Find where the given text appears and provide that cell's center as [x, y] coordinate. 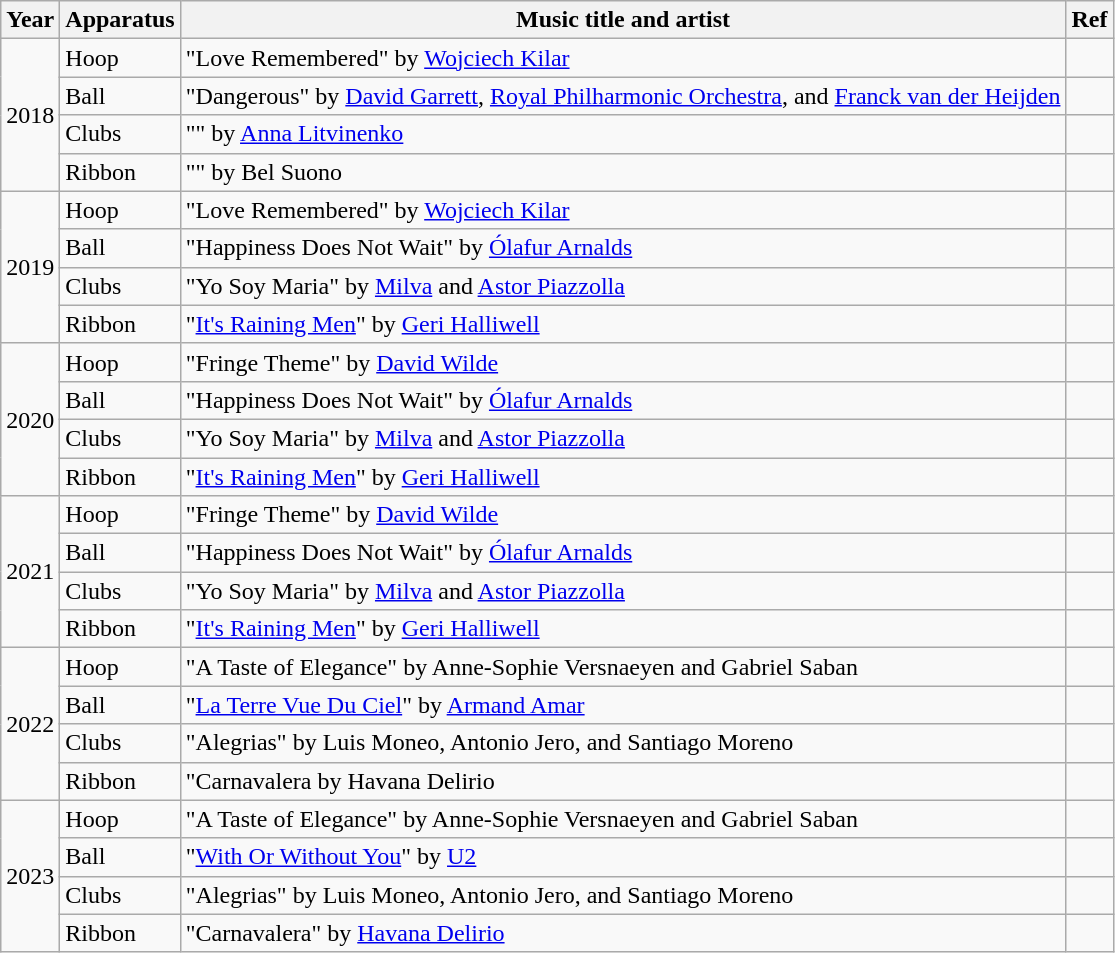
2021 [30, 572]
"" by Anna Litvinenko [623, 134]
Year [30, 20]
"La Terre Vue Du Ciel" by Armand Amar [623, 705]
"Carnavalera by Havana Delirio [623, 781]
2022 [30, 724]
Music title and artist [623, 20]
"With Or Without You" by U2 [623, 857]
2019 [30, 267]
"Dangerous" by David Garrett, Royal Philharmonic Orchestra, and Franck van der Heijden [623, 96]
Apparatus [120, 20]
2020 [30, 419]
2018 [30, 115]
2023 [30, 876]
Ref [1090, 20]
"Carnavalera" by Havana Delirio [623, 933]
"" by Bel Suono [623, 172]
